Determine the (x, y) coordinate at the center of the cell enclosing the given text.  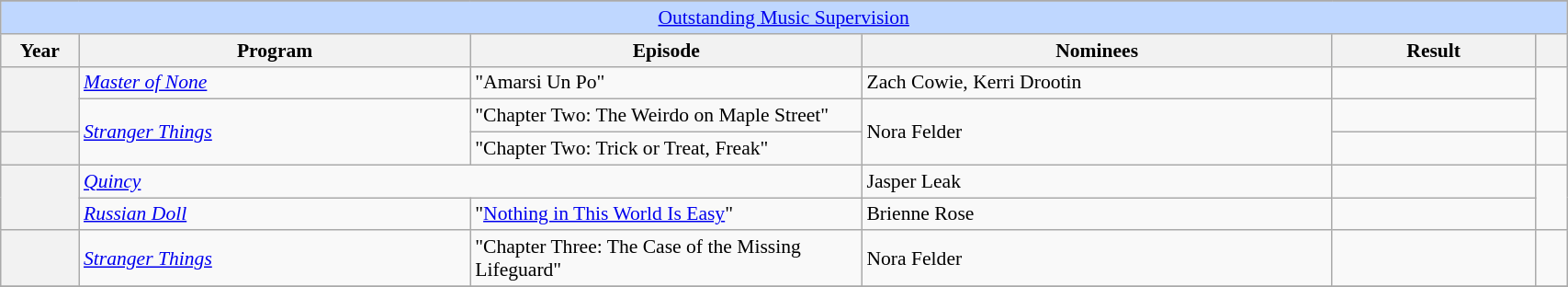
"Chapter Two: The Weirdo on Maple Street" (666, 116)
Outstanding Music Supervision (784, 17)
Jasper Leak (1097, 181)
Master of None (275, 83)
Brienne Rose (1097, 214)
Zach Cowie, Kerri Drootin (1097, 83)
Program (275, 51)
"Chapter Two: Trick or Treat, Freak" (666, 149)
Year (40, 51)
Result (1434, 51)
Russian Doll (275, 214)
"Chapter Three: The Case of the Missing Lifeguard" (666, 259)
"Amarsi Un Po" (666, 83)
Nominees (1097, 51)
Quincy (470, 181)
"Nothing in This World Is Easy" (666, 214)
Episode (666, 51)
